Locate the cell with the specified text and output its (x, y) center coordinate. 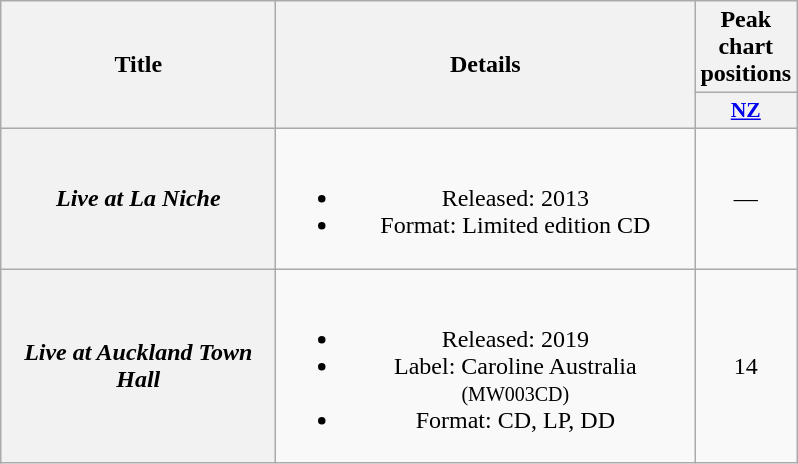
Peak chart positions (746, 47)
Released: 2019Label: Caroline Australia (MW003CD)Format: CD, LP, DD (486, 365)
Live at Auckland Town Hall (138, 365)
Live at La Niche (138, 198)
— (746, 198)
Details (486, 65)
14 (746, 365)
NZ (746, 111)
Title (138, 65)
Released: 2013Format: Limited edition CD (486, 198)
